Return [x, y] of the center of cell containing provided text 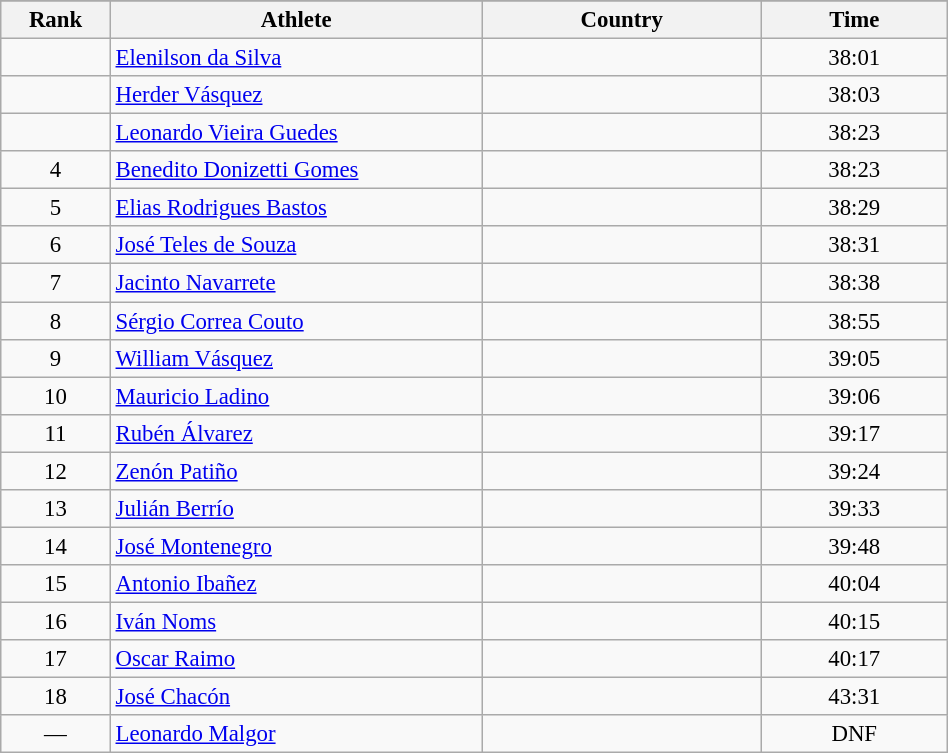
Mauricio Ladino [296, 396]
José Montenegro [296, 546]
DNF [854, 734]
17 [56, 659]
38:01 [854, 58]
39:06 [854, 396]
Iván Noms [296, 621]
39:17 [854, 433]
38:03 [854, 95]
40:04 [854, 584]
Leonardo Malgor [296, 734]
15 [56, 584]
13 [56, 509]
Time [854, 20]
40:17 [854, 659]
Sérgio Correa Couto [296, 321]
Oscar Raimo [296, 659]
Leonardo Vieira Guedes [296, 133]
38:29 [854, 208]
Benedito Donizetti Gomes [296, 170]
5 [56, 208]
José Teles de Souza [296, 245]
10 [56, 396]
José Chacón [296, 697]
38:31 [854, 245]
— [56, 734]
Herder Vásquez [296, 95]
6 [56, 245]
39:33 [854, 509]
Athlete [296, 20]
Country [622, 20]
Zenón Patiño [296, 471]
39:05 [854, 358]
Elenilson da Silva [296, 58]
39:48 [854, 546]
14 [56, 546]
12 [56, 471]
William Vásquez [296, 358]
8 [56, 321]
39:24 [854, 471]
43:31 [854, 697]
16 [56, 621]
38:38 [854, 283]
7 [56, 283]
4 [56, 170]
Jacinto Navarrete [296, 283]
9 [56, 358]
Antonio Ibañez [296, 584]
Rank [56, 20]
Julián Berrío [296, 509]
11 [56, 433]
18 [56, 697]
38:55 [854, 321]
Elias Rodrigues Bastos [296, 208]
Rubén Álvarez [296, 433]
40:15 [854, 621]
